For the text-containing cell, return its midpoint in [X, Y] coordinate format. 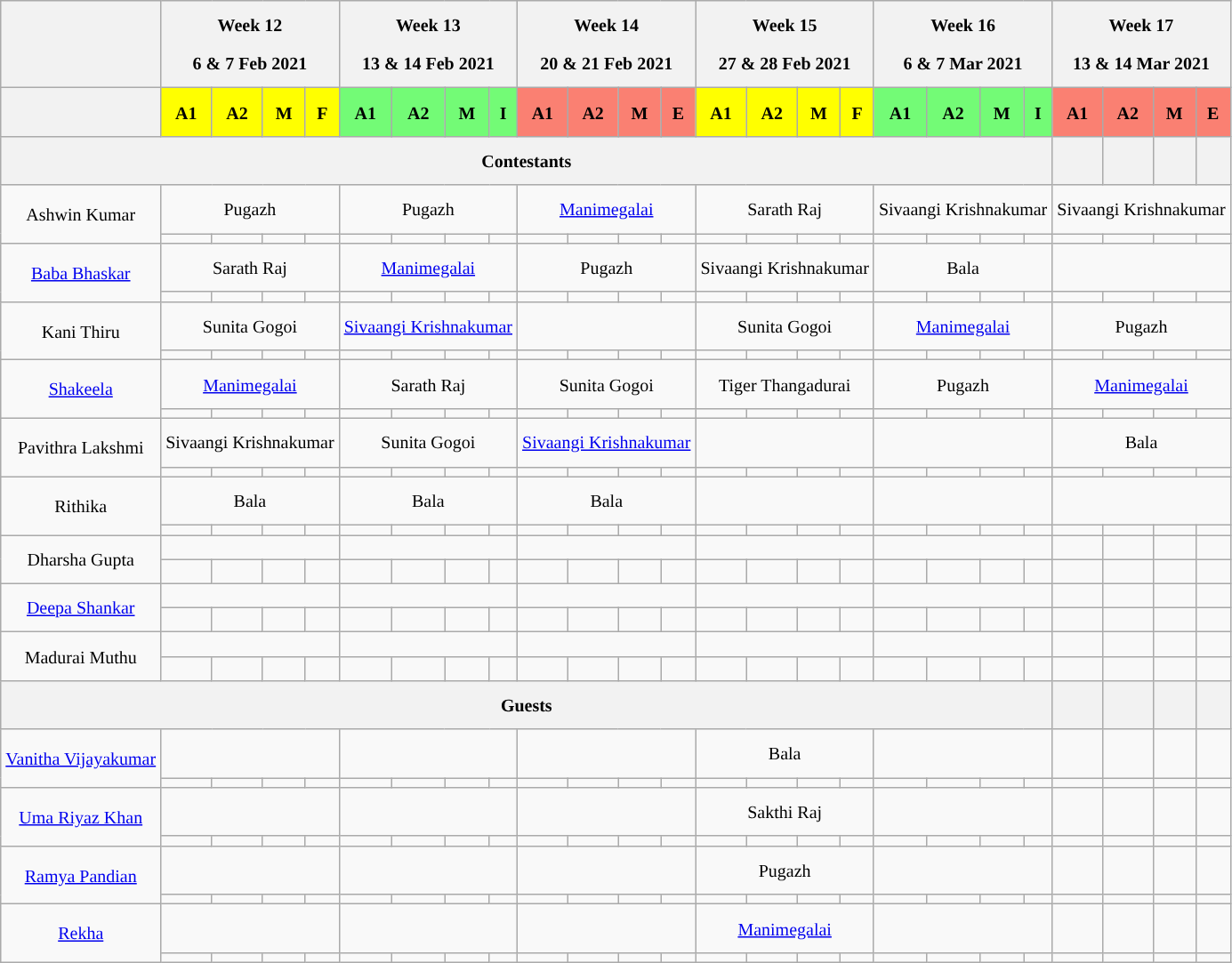
Ramya Pandian [81, 875]
Tiger Thangadurai [785, 384]
Uma Riyaz Khan [81, 817]
Week 126 & 7 Feb 2021 [250, 44]
Ashwin Kumar [81, 214]
Dharsha Gupta [81, 560]
Vanitha Vijayakumar [81, 758]
Week 1527 & 28 Feb 2021 [785, 44]
Week 1713 & 14 Mar 2021 [1141, 44]
Pavithra Lakshmi [81, 447]
Deepa Shankar [81, 608]
Kani Thiru [81, 331]
Contestants [527, 160]
Baba Bhaskar [81, 273]
Week 1420 & 21 Feb 2021 [607, 44]
Sakthi Raj [785, 813]
Rekha [81, 934]
Week 166 & 7 Mar 2021 [962, 44]
Week 1313 & 14 Feb 2021 [428, 44]
Madurai Muthu [81, 656]
Rithika [81, 506]
Guests [527, 704]
Shakeela [81, 389]
